Scan for the cell matching the given text and deliver its [X, Y] coordinate at center. 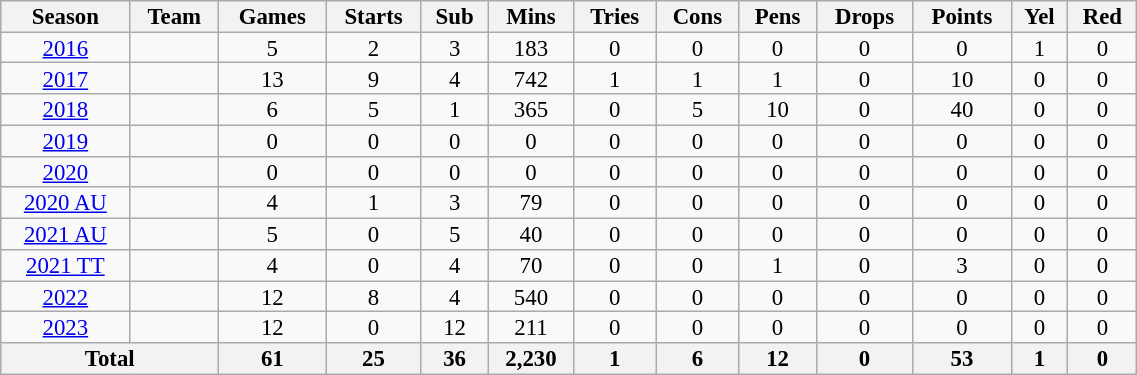
2021 AU [66, 234]
2 [374, 48]
Team [174, 16]
Mins [530, 16]
53 [962, 358]
Starts [374, 16]
Tries [615, 16]
Cons [698, 16]
2017 [66, 78]
79 [530, 204]
365 [530, 110]
2,230 [530, 358]
2018 [66, 110]
2021 TT [66, 266]
13 [272, 78]
61 [272, 358]
Total [110, 358]
2020 [66, 172]
540 [530, 296]
2023 [66, 328]
Yel [1040, 16]
Red [1102, 16]
Points [962, 16]
Games [272, 16]
2022 [66, 296]
183 [530, 48]
25 [374, 358]
70 [530, 266]
Pens [778, 16]
36 [454, 358]
211 [530, 328]
Season [66, 16]
Drops [864, 16]
9 [374, 78]
2016 [66, 48]
Sub [454, 16]
2020 AU [66, 204]
742 [530, 78]
2019 [66, 140]
8 [374, 296]
